Scan for the cell matching the given text and deliver its (X, Y) coordinate at center. 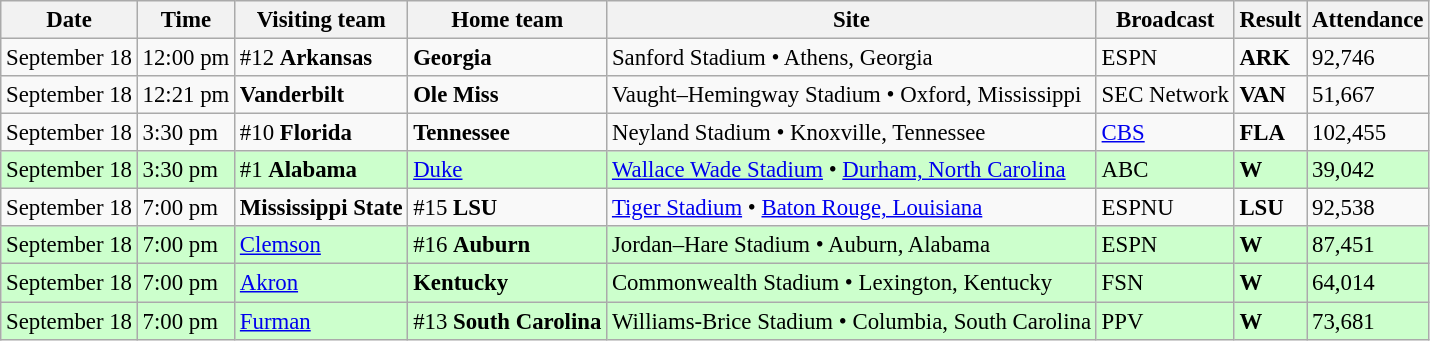
Home team (508, 20)
Result (1270, 20)
#1 Alabama (322, 170)
64,014 (1368, 283)
Sanford Stadium • Athens, Georgia (852, 58)
VAN (1270, 95)
#13 South Carolina (508, 321)
92,746 (1368, 58)
92,538 (1368, 208)
Time (186, 20)
PPV (1165, 321)
102,455 (1368, 133)
CBS (1165, 133)
73,681 (1368, 321)
Site (852, 20)
Akron (322, 283)
#10 Florida (322, 133)
87,451 (1368, 245)
#12 Arkansas (322, 58)
Georgia (508, 58)
Mississippi State (322, 208)
Furman (322, 321)
Ole Miss (508, 95)
Attendance (1368, 20)
Neyland Stadium • Knoxville, Tennessee (852, 133)
FLA (1270, 133)
Date (69, 20)
SEC Network (1165, 95)
Wallace Wade Stadium • Durham, North Carolina (852, 170)
#16 Auburn (508, 245)
Tiger Stadium • Baton Rouge, Louisiana (852, 208)
Vaught–Hemingway Stadium • Oxford, Mississippi (852, 95)
39,042 (1368, 170)
Clemson (322, 245)
Broadcast (1165, 20)
Visiting team (322, 20)
Commonwealth Stadium • Lexington, Kentucky (852, 283)
ESPNU (1165, 208)
ABC (1165, 170)
Duke (508, 170)
Williams-Brice Stadium • Columbia, South Carolina (852, 321)
Tennessee (508, 133)
LSU (1270, 208)
Jordan–Hare Stadium • Auburn, Alabama (852, 245)
Kentucky (508, 283)
12:21 pm (186, 95)
FSN (1165, 283)
#15 LSU (508, 208)
51,667 (1368, 95)
12:00 pm (186, 58)
ARK (1270, 58)
Vanderbilt (322, 95)
